Pinpoint the cell where the given text exists, returning its (X, Y) midpoint coordinate. 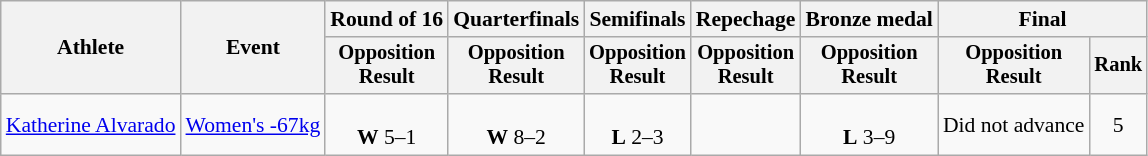
W 5–1 (386, 124)
Quarterfinals (516, 19)
Event (254, 48)
Final (1042, 19)
L 3–9 (868, 124)
W 8–2 (516, 124)
Athlete (91, 48)
Semifinals (638, 19)
Women's -67kg (254, 124)
Did not advance (1014, 124)
5 (1118, 124)
L 2–3 (638, 124)
Round of 16 (386, 19)
Bronze medal (868, 19)
Katherine Alvarado (91, 124)
Repechage (746, 19)
Rank (1118, 66)
